Pinpoint the cell where the given text exists, returning its [x, y] midpoint coordinate. 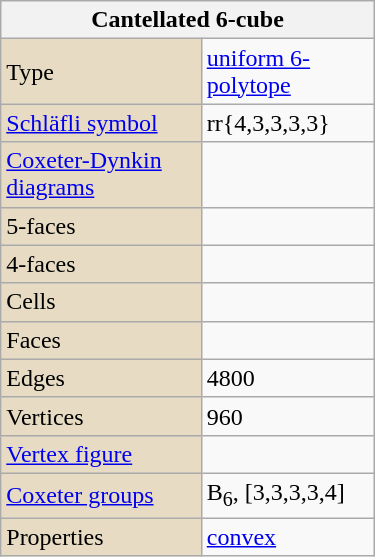
convex [288, 537]
Coxeter groups [101, 495]
4800 [288, 378]
Type [101, 72]
Vertex figure [101, 454]
Properties [101, 537]
Edges [101, 378]
B6, [3,3,3,3,4] [288, 495]
5-faces [101, 226]
rr{4,3,3,3,3} [288, 123]
4-faces [101, 264]
Vertices [101, 416]
uniform 6-polytope [288, 72]
Faces [101, 340]
Cells [101, 302]
Cantellated 6-cube [188, 20]
Coxeter-Dynkin diagrams [101, 174]
Schläfli symbol [101, 123]
960 [288, 416]
